From the cell containing the given text, extract its center point as (x, y) coordinate. 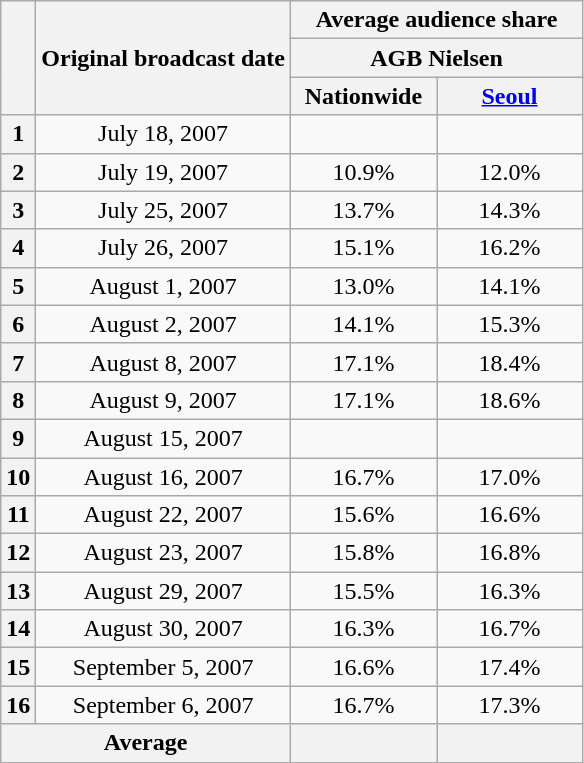
September 5, 2007 (164, 667)
6 (18, 324)
August 23, 2007 (164, 553)
5 (18, 286)
Average audience share (436, 20)
13.0% (363, 286)
16.2% (509, 248)
17.4% (509, 667)
15.8% (363, 553)
August 16, 2007 (164, 477)
August 9, 2007 (164, 400)
15.6% (363, 515)
18.6% (509, 400)
11 (18, 515)
August 15, 2007 (164, 438)
4 (18, 248)
July 25, 2007 (164, 210)
August 22, 2007 (164, 515)
2 (18, 172)
August 8, 2007 (164, 362)
16 (18, 705)
August 1, 2007 (164, 286)
1 (18, 134)
15.5% (363, 591)
12 (18, 553)
13.7% (363, 210)
9 (18, 438)
Average (146, 743)
7 (18, 362)
August 30, 2007 (164, 629)
17.0% (509, 477)
15.3% (509, 324)
Seoul (509, 96)
8 (18, 400)
3 (18, 210)
August 2, 2007 (164, 324)
July 19, 2007 (164, 172)
14 (18, 629)
13 (18, 591)
15 (18, 667)
Original broadcast date (164, 58)
AGB Nielsen (436, 58)
July 18, 2007 (164, 134)
18.4% (509, 362)
10.9% (363, 172)
August 29, 2007 (164, 591)
Nationwide (363, 96)
15.1% (363, 248)
10 (18, 477)
14.3% (509, 210)
September 6, 2007 (164, 705)
17.3% (509, 705)
July 26, 2007 (164, 248)
16.8% (509, 553)
12.0% (509, 172)
